Find where the given text appears and provide that cell's center as (x, y) coordinate. 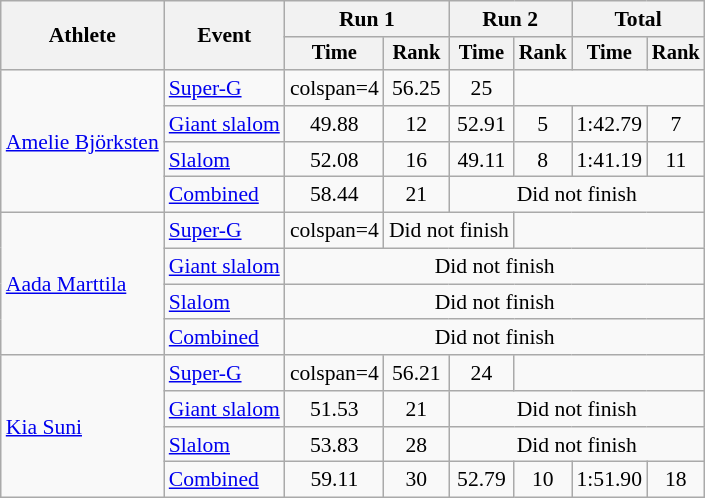
49.88 (334, 124)
11 (676, 160)
28 (416, 445)
1:42.79 (610, 124)
Run 2 (510, 19)
58.44 (334, 195)
56.25 (416, 88)
1:41.19 (610, 160)
51.53 (334, 409)
Total (638, 19)
Event (224, 36)
Athlete (82, 36)
Aada Marttila (82, 284)
59.11 (334, 480)
8 (543, 160)
7 (676, 124)
10 (543, 480)
52.08 (334, 160)
49.11 (482, 160)
52.79 (482, 480)
25 (482, 88)
Amelie Björksten (82, 141)
16 (416, 160)
1:51.90 (610, 480)
30 (416, 480)
52.91 (482, 124)
53.83 (334, 445)
56.21 (416, 373)
24 (482, 373)
18 (676, 480)
Kia Suni (82, 426)
Run 1 (367, 19)
5 (543, 124)
12 (416, 124)
